Return [x, y] of the center of cell containing provided text 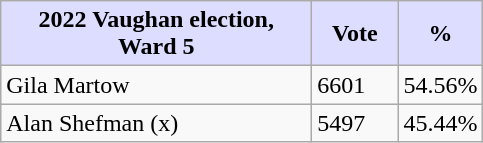
54.56% [440, 85]
Gila Martow [156, 85]
2022 Vaughan election, Ward 5 [156, 34]
6601 [355, 85]
% [440, 34]
45.44% [440, 123]
Alan Shefman (x) [156, 123]
5497 [355, 123]
Vote [355, 34]
